Search for the cell housing the specified text and yield its [x, y] center coordinate. 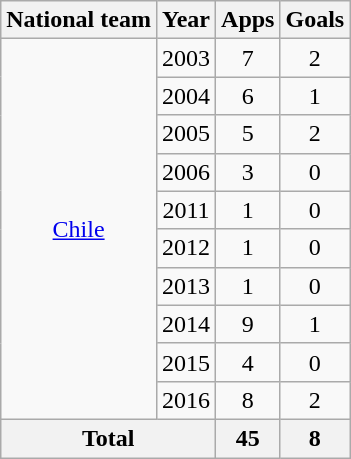
45 [248, 438]
2015 [186, 362]
Apps [248, 20]
2011 [186, 210]
7 [248, 58]
Chile [79, 230]
2003 [186, 58]
6 [248, 96]
2014 [186, 324]
Goals [315, 20]
4 [248, 362]
2005 [186, 134]
2016 [186, 400]
Total [108, 438]
2006 [186, 172]
2004 [186, 96]
3 [248, 172]
2013 [186, 286]
National team [79, 20]
2012 [186, 248]
5 [248, 134]
Year [186, 20]
9 [248, 324]
